Pinpoint the cell where the given text exists, returning its (X, Y) midpoint coordinate. 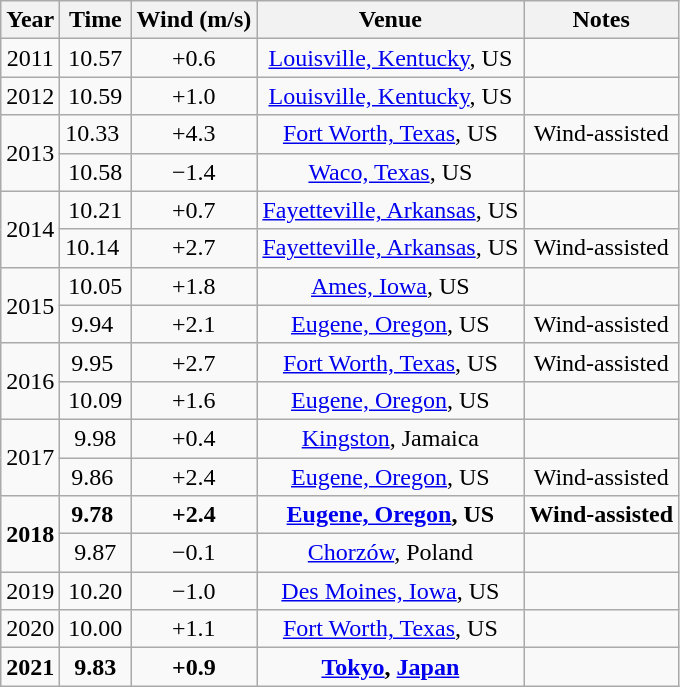
9.94 (96, 324)
10.33 (96, 134)
Des Moines, Iowa, US (390, 591)
2015 (30, 305)
9.95 (96, 362)
+4.3 (194, 134)
Time (96, 20)
10.09 (96, 400)
2013 (30, 153)
2017 (30, 457)
−0.1 (194, 553)
2020 (30, 629)
Year (30, 20)
2021 (30, 667)
10.58 (96, 172)
−1.0 (194, 591)
10.20 (96, 591)
10.57 (96, 58)
Tokyo, Japan (390, 667)
+0.4 (194, 438)
10.05 (96, 286)
−1.4 (194, 172)
+0.7 (194, 210)
9.87 (96, 553)
10.14 (96, 248)
2011 (30, 58)
10.00 (96, 629)
+2.1 (194, 324)
9.83 (96, 667)
+0.9 (194, 667)
Venue (390, 20)
2019 (30, 591)
Wind (m/s) (194, 20)
+1.0 (194, 96)
+1.1 (194, 629)
2018 (30, 534)
Notes (602, 20)
Chorzów, Poland (390, 553)
2016 (30, 381)
+1.8 (194, 286)
+1.6 (194, 400)
Ames, Iowa, US (390, 286)
9.78 (96, 515)
10.21 (96, 210)
Kingston, Jamaica (390, 438)
2012 (30, 96)
10.59 (96, 96)
2014 (30, 229)
Waco, Texas, US (390, 172)
+0.6 (194, 58)
9.98 (96, 438)
9.86 (96, 477)
